Identify which cell holds the provided text, then report its [X, Y] central coordinate. 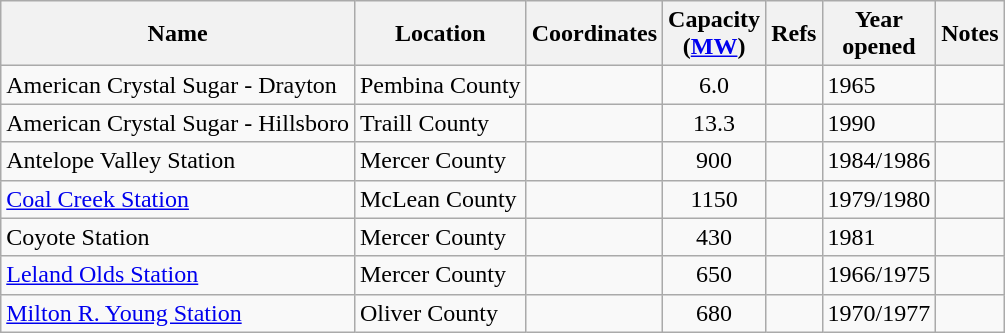
1981 [879, 237]
430 [714, 237]
American Crystal Sugar - Drayton [178, 85]
Notes [970, 34]
Coordinates [594, 34]
Milton R. Young Station [178, 313]
6.0 [714, 85]
Name [178, 34]
Yearopened [879, 34]
Leland Olds Station [178, 275]
Capacity(MW) [714, 34]
Coyote Station [178, 237]
Coal Creek Station [178, 199]
1965 [879, 85]
Traill County [440, 123]
13.3 [714, 123]
680 [714, 313]
American Crystal Sugar - Hillsboro [178, 123]
1979/1980 [879, 199]
Oliver County [440, 313]
1990 [879, 123]
900 [714, 161]
1984/1986 [879, 161]
Antelope Valley Station [178, 161]
1970/1977 [879, 313]
Pembina County [440, 85]
Location [440, 34]
1966/1975 [879, 275]
Refs [794, 34]
1150 [714, 199]
McLean County [440, 199]
650 [714, 275]
